Capture the cell that displays the provided text and extract its [X, Y] central coordinate. 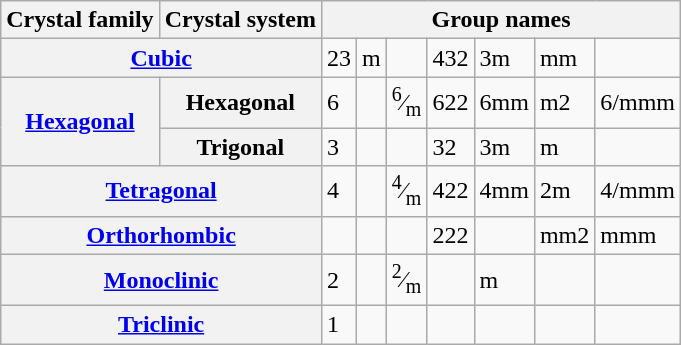
Trigonal [240, 147]
622 [450, 102]
Triclinic [162, 325]
6/mmm [638, 102]
1 [338, 325]
mmm [638, 236]
6 [338, 102]
432 [450, 58]
32 [450, 147]
Group names [500, 20]
2 [338, 280]
222 [450, 236]
mm [564, 58]
4mm [504, 192]
Monoclinic [162, 280]
422 [450, 192]
Cubic [162, 58]
4⁄m [406, 192]
2⁄m [406, 280]
Orthorhombic [162, 236]
4 [338, 192]
4/mmm [638, 192]
Crystal system [240, 20]
6⁄m [406, 102]
Crystal family [80, 20]
2m [564, 192]
6mm [504, 102]
Tetragonal [162, 192]
m2 [564, 102]
mm2 [564, 236]
3 [338, 147]
23 [338, 58]
